Determine the (x, y) coordinate at the center of the cell enclosing the given text.  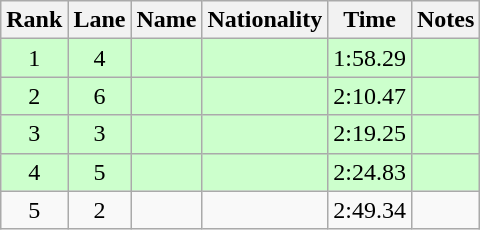
2:19.25 (370, 134)
Notes (445, 20)
Lane (100, 20)
2:10.47 (370, 96)
Rank (34, 20)
1:58.29 (370, 58)
6 (100, 96)
1 (34, 58)
Nationality (265, 20)
2:49.34 (370, 210)
2:24.83 (370, 172)
Time (370, 20)
Name (166, 20)
